Provide the (x, y) coordinate of the cell's center where the given text is located.  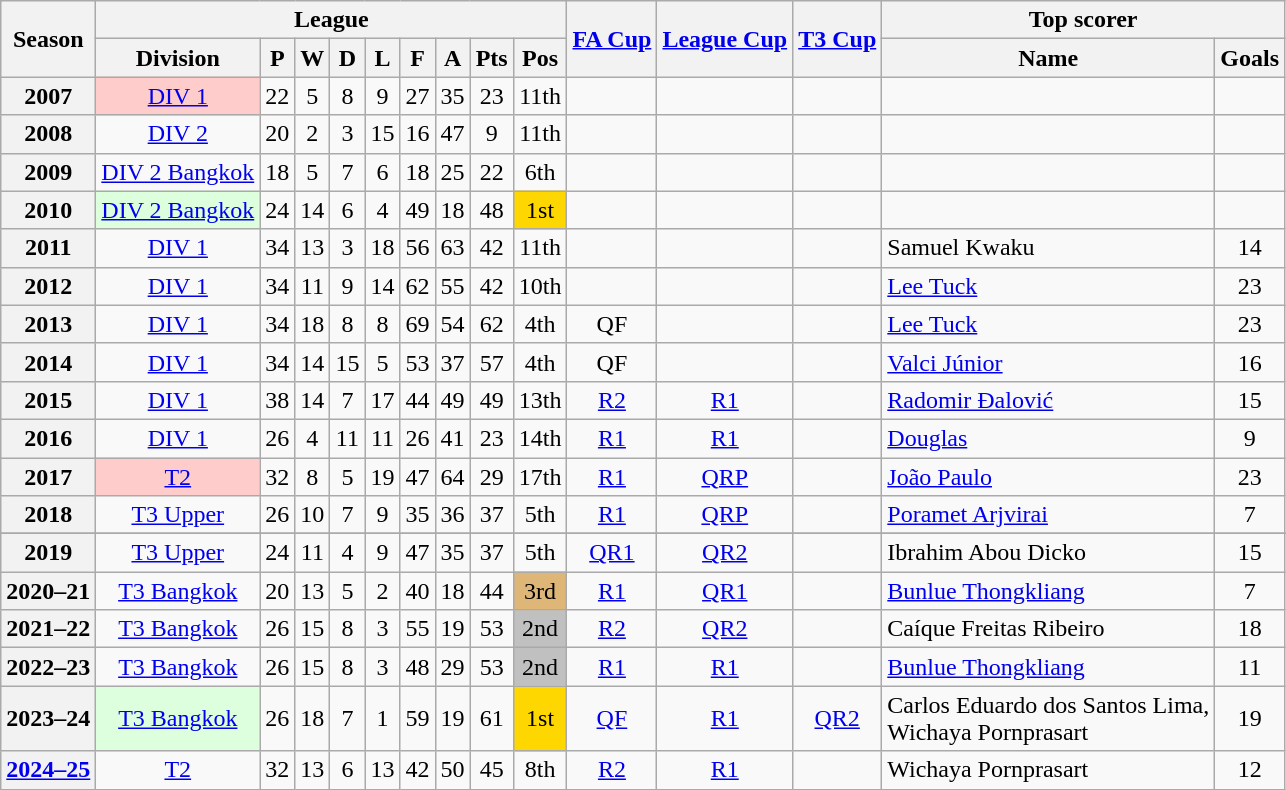
League (332, 20)
Top scorer (1084, 20)
2019 (48, 553)
17 (382, 400)
Samuel Kwaku (1048, 248)
13th (540, 400)
Season (48, 39)
2021–22 (48, 629)
3rd (540, 591)
2009 (48, 172)
36 (452, 515)
2010 (48, 210)
T3 Cup (838, 39)
2008 (48, 134)
League Cup (725, 39)
P (278, 58)
50 (452, 770)
2018 (48, 515)
59 (418, 718)
2011 (48, 248)
FA Cup (612, 39)
2015 (48, 400)
João Paulo (1048, 477)
6th (540, 172)
Caíque Freitas Ribeiro (1048, 629)
8th (540, 770)
Douglas (1048, 438)
2022–23 (48, 667)
40 (418, 591)
Name (1048, 58)
61 (492, 718)
2007 (48, 96)
Pts (492, 58)
L (382, 58)
Radomir Đalović (1048, 400)
Division (178, 58)
2014 (48, 362)
12 (1250, 770)
Wichaya Pornprasart (1048, 770)
DIV 2 (178, 134)
Pos (540, 58)
69 (418, 324)
56 (418, 248)
2016 (48, 438)
Poramet Arjvirai (1048, 515)
10 (312, 515)
W (312, 58)
14th (540, 438)
D (348, 58)
57 (492, 362)
2020–21 (48, 591)
27 (418, 96)
A (452, 58)
54 (452, 324)
63 (452, 248)
45 (492, 770)
1 (382, 718)
38 (278, 400)
41 (452, 438)
2023–24 (48, 718)
2024–25 (48, 770)
25 (452, 172)
Carlos Eduardo dos Santos Lima, Wichaya Pornprasart (1048, 718)
17th (540, 477)
2013 (48, 324)
Valci Júnior (1048, 362)
2017 (48, 477)
10th (540, 286)
Goals (1250, 58)
Ibrahim Abou Dicko (1048, 553)
64 (452, 477)
F (418, 58)
2012 (48, 286)
